Capture the cell that displays the provided text and extract its [x, y] central coordinate. 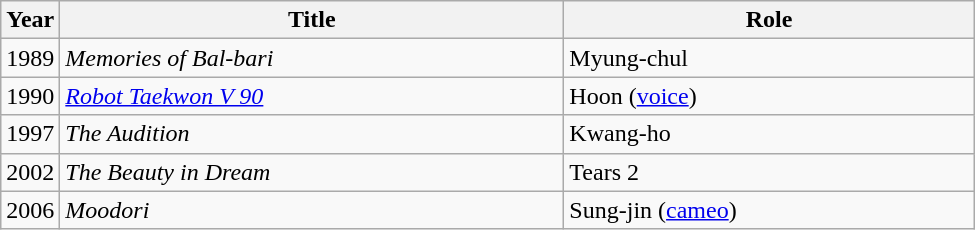
Title [312, 20]
1989 [30, 58]
2002 [30, 172]
Memories of Bal-bari [312, 58]
Myung-chul [769, 58]
1990 [30, 96]
Robot Taekwon V 90 [312, 96]
The Audition [312, 134]
Kwang-ho [769, 134]
2006 [30, 210]
Moodori [312, 210]
1997 [30, 134]
Hoon (voice) [769, 96]
Role [769, 20]
Sung-jin (cameo) [769, 210]
The Beauty in Dream [312, 172]
Year [30, 20]
Tears 2 [769, 172]
